Scan for the cell matching the given text and deliver its [x, y] coordinate at center. 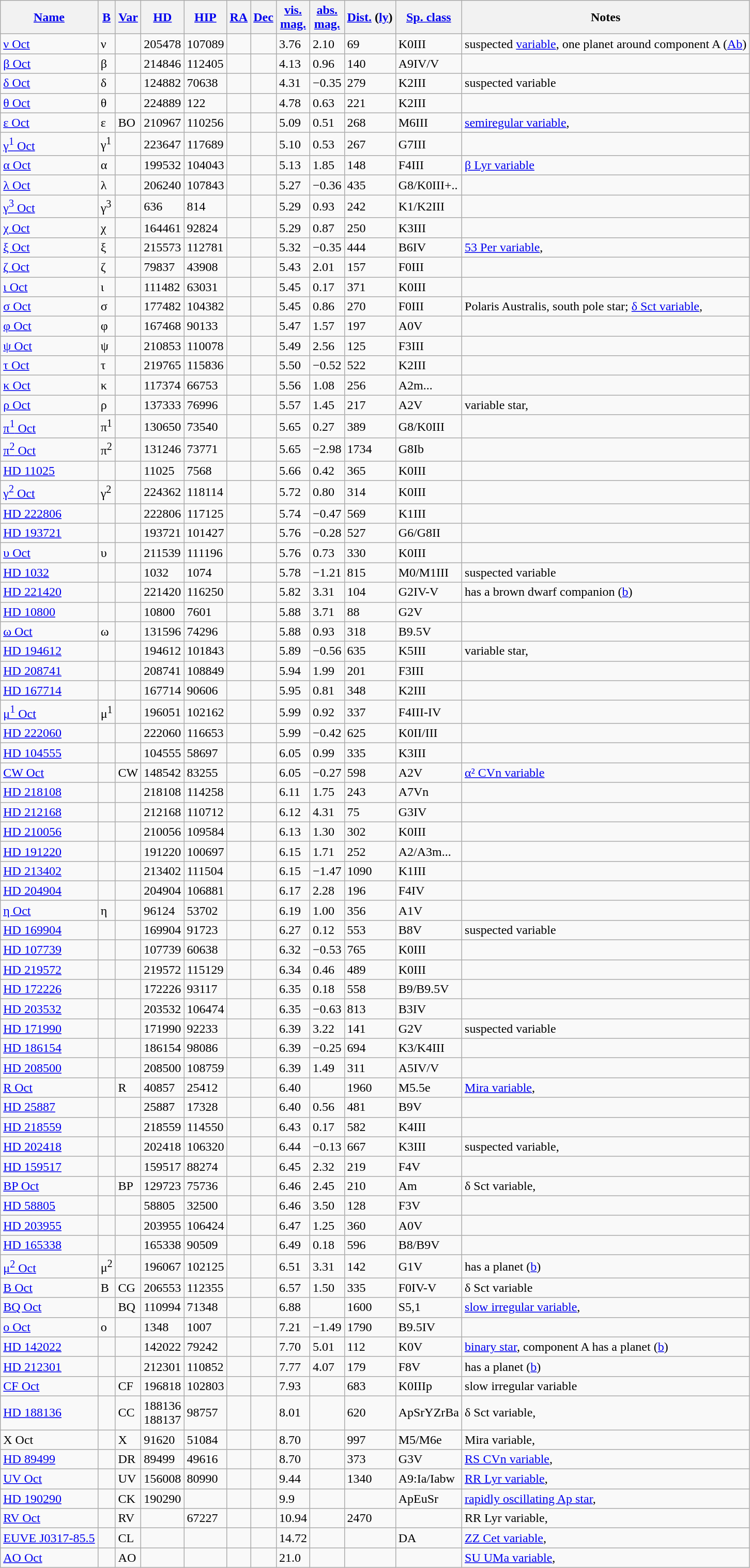
binary star, component A has a planet (b) [606, 1347]
B9.5V [428, 631]
223647 [162, 144]
1.85 [327, 165]
60638 [206, 950]
5.09 [293, 123]
79242 [206, 1347]
815 [370, 572]
−0.25 [327, 1048]
620 [370, 1413]
γ1 Oct [49, 144]
204904 [162, 891]
−0.13 [327, 1147]
semiregular variable, [606, 123]
HD 221420 [49, 592]
252 [370, 851]
HD 172226 [49, 989]
67227 [206, 1518]
σ [106, 307]
107843 [206, 185]
6.51 [293, 1267]
98086 [206, 1048]
148542 [162, 773]
AO [128, 1558]
215573 [162, 247]
73540 [206, 426]
slow irregular variable, [606, 1307]
G6/G8II [428, 533]
υ [106, 553]
A9:Ia/Iabw [428, 1479]
AO Oct [49, 1558]
HD 204904 [49, 891]
−1.21 [327, 572]
171990 [162, 1029]
CG [128, 1288]
1.30 [327, 832]
0.81 [327, 690]
667 [370, 1147]
4.78 [293, 103]
117125 [206, 514]
4.13 [293, 64]
337 [370, 712]
ω Oct [49, 631]
δ [106, 83]
HD 104555 [49, 753]
B Oct [49, 1288]
B9/B9.5V [428, 989]
217 [370, 405]
5.74 [293, 514]
HD 1032 [49, 572]
196 [370, 891]
HD 218559 [49, 1127]
194612 [162, 651]
has a brown dwarf companion (b) [606, 592]
φ Oct [49, 326]
HD 208741 [49, 671]
ρ Oct [49, 405]
ψ Oct [49, 346]
F4III-IV [428, 712]
M0/M1III [428, 572]
HD 25887 [49, 1107]
HD 222060 [49, 733]
270 [370, 307]
K0IIIp [428, 1386]
0.53 [327, 144]
106424 [206, 1225]
A5IV/V [428, 1068]
558 [370, 989]
3.50 [327, 1205]
X Oct [49, 1440]
371 [370, 287]
1340 [370, 1479]
3.22 [327, 1029]
51084 [206, 1440]
330 [370, 553]
HD 212301 [49, 1366]
6.13 [293, 832]
β Oct [49, 64]
suspected variable, [606, 1147]
−0.63 [327, 1009]
ω [106, 631]
HD 193721 [49, 533]
CF Oct [49, 1386]
199532 [162, 165]
HD 167714 [49, 690]
553 [370, 930]
ι [106, 287]
Var [128, 18]
B6IV [428, 247]
6.32 [293, 950]
224362 [162, 492]
δ Sct variable [606, 1288]
θ [106, 103]
B8/B9V [428, 1245]
−0.56 [327, 651]
Polaris Australis, south pole star; δ Sct variable, [606, 307]
5.66 [293, 471]
vis.mag. [293, 18]
G8/K0III+.. [428, 185]
214846 [162, 64]
102803 [206, 1386]
6.57 [293, 1288]
7.93 [293, 1386]
HD 194612 [49, 651]
ο [106, 1327]
π2 Oct [49, 450]
A9IV/V [428, 64]
222806 [162, 514]
−2.98 [327, 450]
1.71 [327, 851]
HD 222806 [49, 514]
114550 [206, 1127]
6.34 [293, 970]
−1.47 [327, 871]
ApSrYZrBa [428, 1413]
HD 212168 [49, 812]
A2/A3m... [428, 851]
210 [370, 1186]
Dec [264, 18]
HD 11025 [49, 471]
suspected variable, one planet around component A (Ab) [606, 44]
7601 [206, 612]
HIP [206, 18]
0.51 [327, 123]
1007 [206, 1327]
φ [106, 326]
slow irregular variable [606, 1386]
1.49 [327, 1068]
88 [370, 612]
17328 [206, 1107]
CC [128, 1413]
2470 [370, 1518]
118114 [206, 492]
1348 [162, 1327]
635 [370, 651]
0.86 [327, 307]
110078 [206, 346]
ε [106, 123]
101427 [206, 533]
53 Per variable, [606, 247]
G3IV [428, 812]
92233 [206, 1029]
5.72 [293, 492]
rapidly oscillating Ap star, [606, 1499]
F4V [428, 1166]
7.77 [293, 1366]
203955 [162, 1225]
115129 [206, 970]
569 [370, 514]
115836 [206, 366]
F8V [428, 1366]
5.82 [293, 592]
104382 [206, 307]
γ2 [106, 492]
π1 Oct [49, 426]
156008 [162, 1479]
M5.5e [428, 1088]
δ Oct [49, 83]
2.28 [327, 891]
ν [106, 44]
100697 [206, 851]
814 [206, 207]
abs.mag. [327, 18]
116250 [206, 592]
598 [370, 773]
9.44 [293, 1479]
G8Ib [428, 450]
M6III [428, 123]
208500 [162, 1068]
360 [370, 1225]
6.17 [293, 891]
75 [370, 812]
5.10 [293, 144]
279 [370, 83]
HD 169904 [49, 930]
χ [106, 228]
110712 [206, 812]
8.01 [293, 1413]
ZZ Cet variable, [606, 1538]
1600 [370, 1307]
HD 10800 [49, 612]
λ Oct [49, 185]
489 [370, 970]
142022 [162, 1347]
106474 [206, 1009]
165338 [162, 1245]
F3V [428, 1205]
131596 [162, 631]
5.50 [293, 366]
1960 [370, 1088]
130650 [162, 426]
−0.52 [327, 366]
5.13 [293, 165]
HD 213402 [49, 871]
190290 [162, 1499]
G8/K0III [428, 426]
997 [370, 1440]
137333 [162, 405]
0.63 [327, 103]
142 [370, 1267]
HD 202418 [49, 1147]
−0.28 [327, 533]
5.43 [293, 267]
75736 [206, 1186]
92824 [206, 228]
1.45 [327, 405]
256 [370, 385]
CW Oct [49, 773]
HD 171990 [49, 1029]
435 [370, 185]
1.99 [327, 671]
106881 [206, 891]
HD 203955 [49, 1225]
108759 [206, 1068]
112781 [206, 247]
196051 [162, 712]
210967 [162, 123]
A7Vn [428, 792]
0.80 [327, 492]
ν Oct [49, 44]
2.10 [327, 44]
F4III [428, 165]
110256 [206, 123]
66753 [206, 385]
ε Oct [49, 123]
BQ [128, 1307]
4.07 [327, 1366]
G1V [428, 1267]
HD 186154 [49, 1048]
157 [370, 267]
π2 [106, 450]
−0.42 [327, 733]
311 [370, 1068]
694 [370, 1048]
73771 [206, 450]
θ Oct [49, 103]
π1 [106, 426]
1.50 [327, 1288]
6.12 [293, 812]
63031 [206, 287]
177482 [162, 307]
90509 [206, 1245]
6.47 [293, 1225]
102162 [206, 712]
2.45 [327, 1186]
268 [370, 123]
104043 [206, 165]
5.95 [293, 690]
HD 203532 [49, 1009]
104555 [162, 753]
M5/M6e [428, 1440]
25887 [162, 1107]
BO [128, 123]
218108 [162, 792]
K4III [428, 1127]
179 [370, 1366]
Notes [606, 18]
243 [370, 792]
−0.53 [327, 950]
5.49 [293, 346]
191220 [162, 851]
α [106, 165]
1032 [162, 572]
117689 [206, 144]
HD 210056 [49, 832]
ρ [106, 405]
K1/K2III [428, 207]
ξ Oct [49, 247]
μ2 [106, 1267]
196818 [162, 1386]
91620 [162, 1440]
5.47 [293, 326]
ζ [106, 267]
128 [370, 1205]
7.21 [293, 1327]
G2IV-V [428, 592]
107739 [162, 950]
HD 107739 [49, 950]
0.99 [327, 753]
212301 [162, 1366]
υ Oct [49, 553]
111504 [206, 871]
6.45 [293, 1166]
HD 218108 [49, 792]
43908 [206, 267]
UV [128, 1479]
172226 [162, 989]
193721 [162, 533]
B9V [428, 1107]
481 [370, 1107]
B9.5IV [428, 1327]
212168 [162, 812]
314 [370, 492]
5.89 [293, 651]
HD [162, 18]
49616 [206, 1459]
G7III [428, 144]
107089 [206, 44]
0.96 [327, 64]
373 [370, 1459]
HD 89499 [49, 1459]
102125 [206, 1267]
ζ Oct [49, 267]
110852 [206, 1366]
106320 [206, 1147]
CL [128, 1538]
Dist. (ly) [370, 18]
205478 [162, 44]
6.43 [293, 1127]
206240 [162, 185]
HD 142022 [49, 1347]
218559 [162, 1127]
RA [239, 18]
70638 [206, 83]
S5,1 [428, 1307]
UV Oct [49, 1479]
F0IV-V [428, 1288]
813 [370, 1009]
ApEuSr [428, 1499]
148 [370, 165]
5.56 [293, 385]
HD 190290 [49, 1499]
−0.47 [327, 514]
5.32 [293, 247]
κ [106, 385]
83255 [206, 773]
σ Oct [49, 307]
197 [370, 326]
527 [370, 533]
χ Oct [49, 228]
683 [370, 1386]
202418 [162, 1147]
μ1 Oct [49, 712]
Sp. class [428, 18]
5.94 [293, 671]
201 [370, 671]
116653 [206, 733]
DR [128, 1459]
2.32 [327, 1166]
Name [49, 18]
112 [370, 1347]
7568 [206, 471]
ψ [106, 346]
γ1 [106, 144]
BQ Oct [49, 1307]
210056 [162, 832]
HD 219572 [49, 970]
14.72 [293, 1538]
Am [428, 1186]
CF [128, 1386]
1.25 [327, 1225]
129723 [162, 1186]
25412 [206, 1088]
5.27 [293, 185]
79837 [162, 267]
7.70 [293, 1347]
2.56 [327, 346]
−1.49 [327, 1327]
224889 [162, 103]
10800 [162, 612]
ο Oct [49, 1327]
6.11 [293, 792]
74296 [206, 631]
140 [370, 64]
117374 [162, 385]
BP [128, 1186]
210853 [162, 346]
ξ [106, 247]
188136188137 [162, 1413]
0.46 [327, 970]
114258 [206, 792]
HD 159517 [49, 1166]
RS CVn variable, [606, 1459]
122 [206, 103]
522 [370, 366]
112405 [206, 64]
21.0 [293, 1558]
53702 [206, 910]
58805 [162, 1205]
2.01 [327, 267]
α Oct [49, 165]
CK [128, 1499]
BP Oct [49, 1186]
A2m... [428, 385]
β [106, 64]
CW [128, 773]
K3/K4III [428, 1048]
γ3 [106, 207]
1090 [370, 871]
124882 [162, 83]
98757 [206, 1413]
A1V [428, 910]
222060 [162, 733]
1.00 [327, 910]
365 [370, 471]
HD 165338 [49, 1245]
1074 [206, 572]
η [106, 910]
389 [370, 426]
159517 [162, 1166]
RV Oct [49, 1518]
HD 58805 [49, 1205]
203532 [162, 1009]
6.19 [293, 910]
219765 [162, 366]
5.57 [293, 405]
267 [370, 144]
K0V [428, 1347]
3.71 [327, 612]
γ2 Oct [49, 492]
1734 [370, 450]
B8V [428, 930]
169904 [162, 930]
1.75 [327, 792]
221 [370, 103]
μ1 [106, 712]
0.56 [327, 1107]
0.12 [327, 930]
η Oct [49, 910]
HD 208500 [49, 1068]
1.08 [327, 385]
110994 [162, 1307]
167468 [162, 326]
32500 [206, 1205]
HD 188136 [49, 1413]
76996 [206, 405]
356 [370, 910]
108849 [206, 671]
164461 [162, 228]
186154 [162, 1048]
K0II/III [428, 733]
−0.27 [327, 773]
3.76 [293, 44]
125 [370, 346]
90606 [206, 690]
DA [428, 1538]
EUVE J0317-85.5 [49, 1538]
τ Oct [49, 366]
91723 [206, 930]
80990 [206, 1479]
141 [370, 1029]
6.88 [293, 1307]
111482 [162, 287]
τ [106, 366]
444 [370, 247]
40857 [162, 1088]
λ [106, 185]
208741 [162, 671]
1790 [370, 1327]
348 [370, 690]
112355 [206, 1288]
69 [370, 44]
219 [370, 1166]
89499 [162, 1459]
β Lyr variable [606, 165]
167714 [162, 690]
α² CVn variable [606, 773]
211539 [162, 553]
6.44 [293, 1147]
X [128, 1440]
6.27 [293, 930]
RV [128, 1518]
G3V [428, 1459]
88274 [206, 1166]
221420 [162, 592]
10.94 [293, 1518]
0.27 [327, 426]
μ2 Oct [49, 1267]
F4IV [428, 891]
250 [370, 228]
219572 [162, 970]
HD 191220 [49, 851]
625 [370, 733]
γ3 Oct [49, 207]
104 [370, 592]
111196 [206, 553]
11025 [162, 471]
96124 [162, 910]
636 [162, 207]
0.87 [327, 228]
582 [370, 1127]
90133 [206, 326]
1.57 [327, 326]
213402 [162, 871]
κ Oct [49, 385]
206553 [162, 1288]
302 [370, 832]
−0.36 [327, 185]
R [128, 1088]
B3IV [428, 1009]
0.73 [327, 553]
93117 [206, 989]
318 [370, 631]
6.49 [293, 1245]
596 [370, 1245]
196067 [162, 1267]
242 [370, 207]
101843 [206, 651]
71348 [206, 1307]
765 [370, 950]
ι Oct [49, 287]
5.78 [293, 572]
0.92 [327, 712]
131246 [162, 450]
9.9 [293, 1499]
0.42 [327, 471]
R Oct [49, 1088]
58697 [206, 753]
109584 [206, 832]
5.01 [327, 1347]
SU UMa variable, [606, 1558]
K5III [428, 651]
